Pinpoint the cell where the given text exists, returning its [X, Y] midpoint coordinate. 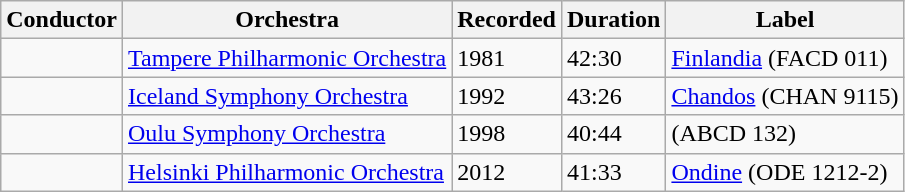
43:26 [613, 96]
Label [785, 20]
1998 [507, 134]
Helsinki Philharmonic Orchestra [286, 172]
Conductor [62, 20]
Ondine (ODE 1212-2) [785, 172]
Duration [613, 20]
40:44 [613, 134]
2012 [507, 172]
(ABCD 132) [785, 134]
Iceland Symphony Orchestra [286, 96]
41:33 [613, 172]
Recorded [507, 20]
1981 [507, 58]
Oulu Symphony Orchestra [286, 134]
1992 [507, 96]
42:30 [613, 58]
Chandos (CHAN 9115) [785, 96]
Finlandia (FACD 011) [785, 58]
Orchestra [286, 20]
Tampere Philharmonic Orchestra [286, 58]
